Pinpoint the cell where the given text exists, returning its [x, y] midpoint coordinate. 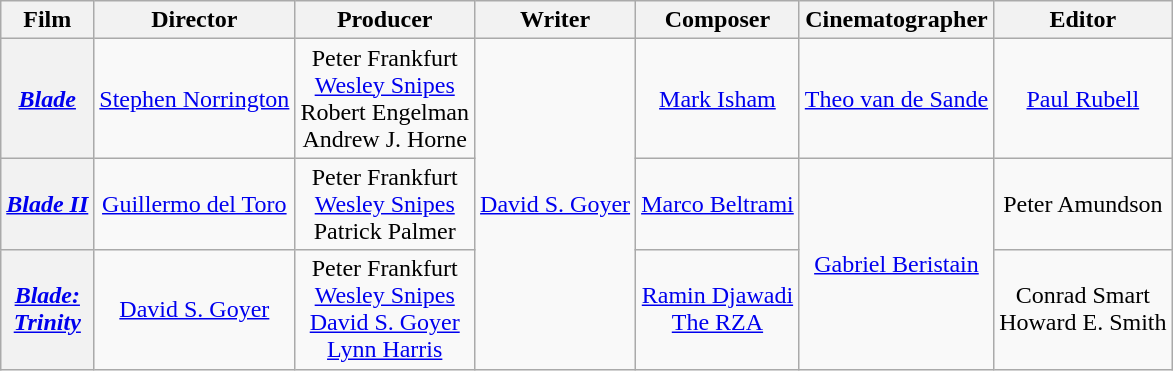
Paul Rubell [1083, 98]
Mark Isham [718, 98]
Editor [1083, 20]
Peter FrankfurtWesley SnipesPatrick Palmer [385, 204]
Blade [48, 98]
Guillermo del Toro [194, 204]
Conrad SmartHoward E. Smith [1083, 310]
Gabriel Beristain [896, 264]
Composer [718, 20]
Peter FrankfurtWesley SnipesRobert EngelmanAndrew J. Horne [385, 98]
Theo van de Sande [896, 98]
Blade: Trinity [48, 310]
Blade II [48, 204]
Director [194, 20]
Writer [556, 20]
Peter Amundson [1083, 204]
Cinematographer [896, 20]
Stephen Norrington [194, 98]
Peter FrankfurtWesley SnipesDavid S. GoyerLynn Harris [385, 310]
Ramin DjawadiThe RZA [718, 310]
Film [48, 20]
Producer [385, 20]
Marco Beltrami [718, 204]
